Return (x, y) of the center of cell containing provided text 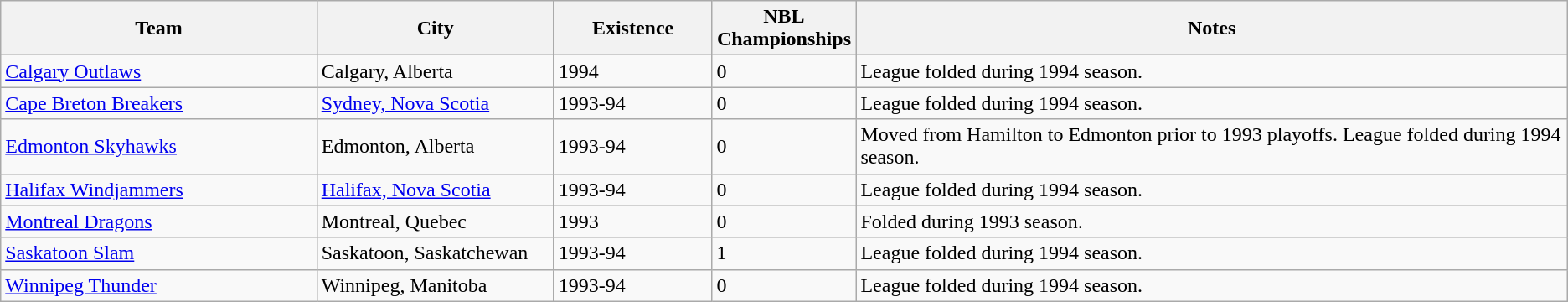
Winnipeg, Manitoba (436, 285)
Notes (1211, 29)
Halifax, Nova Scotia (436, 190)
Winnipeg Thunder (159, 285)
Montreal Dragons (159, 221)
Moved from Hamilton to Edmonton prior to 1993 playoffs. League folded during 1994 season. (1211, 146)
Cape Breton Breakers (159, 103)
Calgary Outlaws (159, 71)
1994 (633, 71)
1 (784, 253)
Saskatoon, Saskatchewan (436, 253)
Calgary, Alberta (436, 71)
Folded during 1993 season. (1211, 221)
City (436, 29)
NBL Championships (784, 29)
Saskatoon Slam (159, 253)
Halifax Windjammers (159, 190)
1993 (633, 221)
Edmonton, Alberta (436, 146)
Sydney, Nova Scotia (436, 103)
Existence (633, 29)
Montreal, Quebec (436, 221)
Edmonton Skyhawks (159, 146)
Team (159, 29)
